Capture the cell that displays the provided text and extract its [x, y] central coordinate. 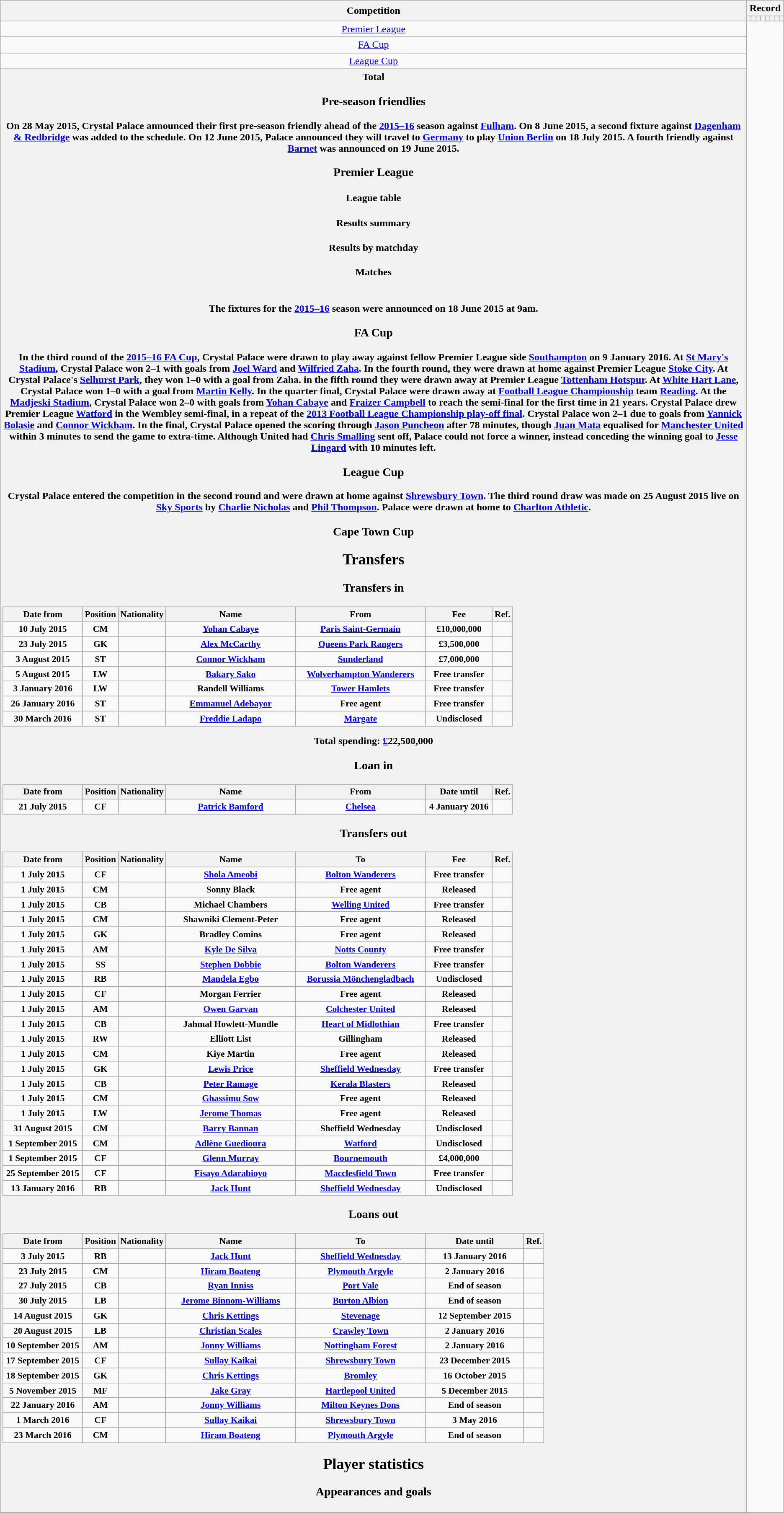
Sonny Black [231, 890]
£10,000,000 [459, 629]
Margate [361, 719]
Bromley [361, 1376]
Mandela Egbo [231, 979]
Borussia Mönchengladbach [361, 979]
Record [765, 8]
League Cup [374, 61]
Ghassimu Sow [231, 1099]
Ryan Inniss [231, 1286]
Colchester United [361, 1009]
Macclesfield Town [361, 1173]
Crawley Town [361, 1331]
FA Cup [374, 45]
Freddie Ladapo [231, 719]
Owen Garvan [231, 1009]
£7,000,000 [459, 659]
Stephen Dobbie [231, 964]
Hartlepool United [361, 1390]
Wolverhampton Wanderers [361, 674]
Chelsea [361, 807]
3 July 2015 [43, 1256]
Notts County [361, 949]
Elliott List [231, 1039]
Burton Albion [361, 1301]
Jerome Binnom-Williams [231, 1301]
Shawniki Clement-Peter [231, 919]
21 July 2015 [43, 807]
5 November 2015 [43, 1390]
Sunderland [361, 659]
Port Vale [361, 1286]
Welling United [361, 905]
5 August 2015 [43, 674]
Connor Wickham [231, 659]
Paris Saint-Germain [361, 629]
Adlène Guedioura [231, 1143]
Bournemouth [361, 1158]
4 January 2016 [459, 807]
Jerome Thomas [231, 1114]
Bradley Comins [231, 934]
3 May 2016 [475, 1420]
30 March 2016 [43, 719]
Yohan Cabaye [231, 629]
23 March 2016 [43, 1435]
MF [101, 1390]
26 January 2016 [43, 704]
Randell Williams [231, 689]
10 July 2015 [43, 629]
30 July 2015 [43, 1301]
Shola Ameobi [231, 875]
23 December 2015 [475, 1360]
3 January 2016 [43, 689]
Milton Keynes Dons [361, 1405]
17 September 2015 [43, 1360]
Christian Scales [231, 1331]
£4,000,000 [459, 1158]
18 September 2015 [43, 1376]
Gillingham [361, 1039]
Watford [361, 1143]
31 August 2015 [43, 1128]
Queens Park Rangers [361, 644]
12 September 2015 [475, 1316]
Competition [374, 11]
Morgan Ferrier [231, 994]
Bakary Sako [231, 674]
Heart of Midlothian [361, 1024]
Glenn Murray [231, 1158]
1 March 2016 [43, 1420]
14 August 2015 [43, 1316]
Peter Ramage [231, 1084]
RW [101, 1039]
Lewis Price [231, 1069]
Emmanuel Adebayor [231, 704]
£3,500,000 [459, 644]
3 August 2015 [43, 659]
Stevenage [361, 1316]
10 September 2015 [43, 1345]
Kerala Blasters [361, 1084]
Nottingham Forest [361, 1345]
Kyle De Silva [231, 949]
Jahmal Howlett-Mundle [231, 1024]
20 August 2015 [43, 1331]
5 December 2015 [475, 1390]
16 October 2015 [475, 1376]
Jake Gray [231, 1390]
22 January 2016 [43, 1405]
Tower Hamlets [361, 689]
Kiye Martin [231, 1054]
Patrick Bamford [231, 807]
Premier League [374, 29]
Alex McCarthy [231, 644]
SS [101, 964]
Fisayo Adarabioyo [231, 1173]
27 July 2015 [43, 1286]
25 September 2015 [43, 1173]
Michael Chambers [231, 905]
Barry Bannan [231, 1128]
